Detect which cell encompasses the target text, then output its [x, y] center coordinate. 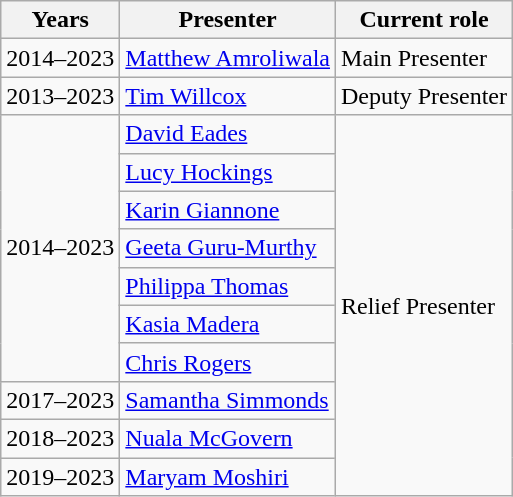
Karin Giannone [228, 210]
Years [60, 20]
Main Presenter [424, 58]
2017–2023 [60, 400]
Chris Rogers [228, 362]
Presenter [228, 20]
Maryam Moshiri [228, 477]
Matthew Amroliwala [228, 58]
Tim Willcox [228, 96]
David Eades [228, 134]
Lucy Hockings [228, 172]
Current role [424, 20]
2013–2023 [60, 96]
Philippa Thomas [228, 286]
Relief Presenter [424, 306]
Nuala McGovern [228, 438]
Kasia Madera [228, 324]
Deputy Presenter [424, 96]
Geeta Guru-Murthy [228, 248]
2018–2023 [60, 438]
2019–2023 [60, 477]
Samantha Simmonds [228, 400]
